Search for the cell housing the specified text and yield its [x, y] center coordinate. 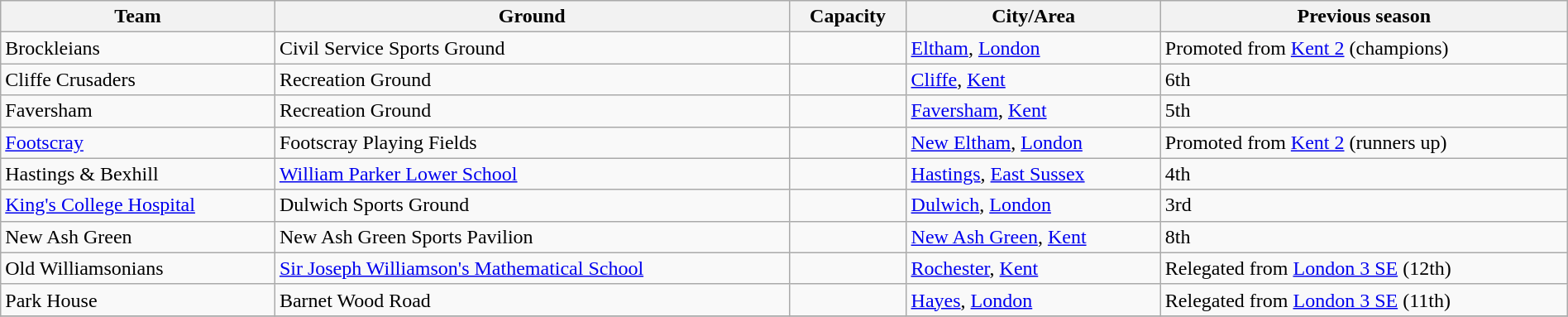
Rochester, Kent [1034, 268]
Faversham, Kent [1034, 111]
3rd [1364, 205]
Ground [532, 17]
Faversham [138, 111]
4th [1364, 174]
Sir Joseph Williamson's Mathematical School [532, 268]
Team [138, 17]
Hastings, East Sussex [1034, 174]
Cliffe Crusaders [138, 79]
Old Williamsonians [138, 268]
Footscray [138, 142]
5th [1364, 111]
8th [1364, 237]
6th [1364, 79]
Hayes, London [1034, 300]
Hastings & Bexhill [138, 174]
Barnet Wood Road [532, 300]
Relegated from London 3 SE (12th) [1364, 268]
Eltham, London [1034, 48]
Park House [138, 300]
City/Area [1034, 17]
King's College Hospital [138, 205]
William Parker Lower School [532, 174]
Civil Service Sports Ground [532, 48]
Footscray Playing Fields [532, 142]
Capacity [848, 17]
Relegated from London 3 SE (11th) [1364, 300]
New Eltham, London [1034, 142]
Previous season [1364, 17]
New Ash Green, Kent [1034, 237]
Dulwich Sports Ground [532, 205]
Cliffe, Kent [1034, 79]
New Ash Green Sports Pavilion [532, 237]
Promoted from Kent 2 (runners up) [1364, 142]
New Ash Green [138, 237]
Promoted from Kent 2 (champions) [1364, 48]
Brockleians [138, 48]
Dulwich, London [1034, 205]
